Scan for the cell matching the given text and deliver its [x, y] coordinate at center. 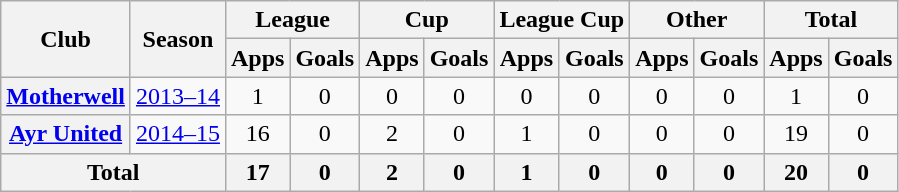
19 [796, 134]
20 [796, 172]
Motherwell [66, 96]
16 [257, 134]
Club [66, 39]
Season [178, 39]
League [292, 20]
2013–14 [178, 96]
17 [257, 172]
Other [697, 20]
2014–15 [178, 134]
League Cup [562, 20]
Ayr United [66, 134]
Cup [427, 20]
